Return [x, y] of the center of cell containing provided text 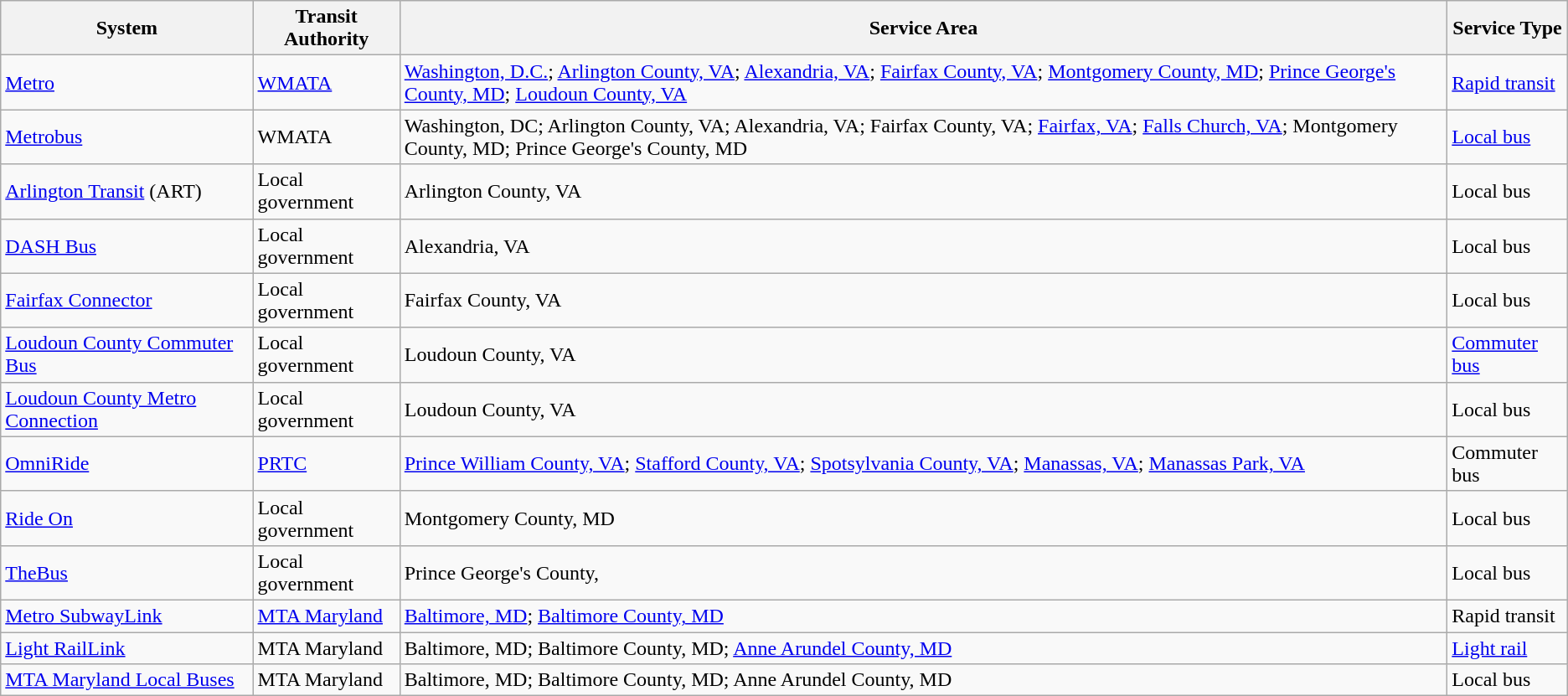
Prince William County, VA; Stafford County, VA; Spotsylvania County, VA; Manassas, VA; Manassas Park, VA [923, 464]
Baltimore, MD; Baltimore County, MD [923, 616]
Metro [127, 82]
Loudoun County Metro Connection [127, 409]
Alexandria, VA [923, 246]
Fairfax County, VA [923, 300]
Light rail [1508, 647]
Metrobus [127, 137]
OmniRide [127, 464]
Service Area [923, 28]
Loudoun County Commuter Bus [127, 355]
TheBus [127, 573]
Service Type [1508, 28]
Arlington County, VA [923, 191]
Washington, D.C.; Arlington County, VA; Alexandria, VA; Fairfax County, VA; Montgomery County, MD; Prince George's County, MD; Loudoun County, VA [923, 82]
Metro SubwayLink [127, 616]
Light RailLink [127, 647]
Transit Authority [327, 28]
PRTC [327, 464]
MTA Maryland Local Buses [127, 680]
Arlington Transit (ART) [127, 191]
Ride On [127, 518]
System [127, 28]
DASH Bus [127, 246]
Montgomery County, MD [923, 518]
Fairfax Connector [127, 300]
Prince George's County, [923, 573]
